For the text-containing cell, return its midpoint in [x, y] coordinate format. 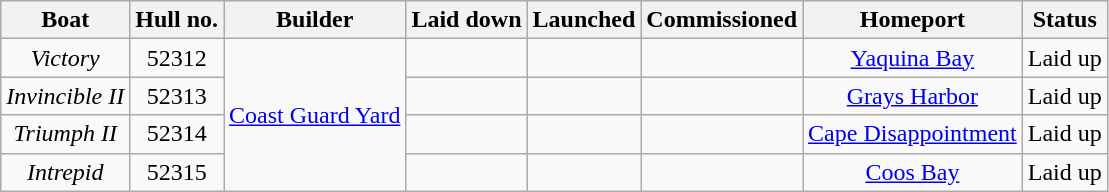
Yaquina Bay [913, 58]
Homeport [913, 20]
Boat [66, 20]
Coast Guard Yard [315, 115]
Grays Harbor [913, 96]
Invincible II [66, 96]
52315 [177, 172]
Cape Disappointment [913, 134]
Laid down [466, 20]
Victory [66, 58]
Hull no. [177, 20]
Commissioned [722, 20]
Status [1064, 20]
52312 [177, 58]
Launched [584, 20]
Coos Bay [913, 172]
52314 [177, 134]
Intrepid [66, 172]
Builder [315, 20]
52313 [177, 96]
Triumph II [66, 134]
